From the cell containing the given text, extract its center point as [x, y] coordinate. 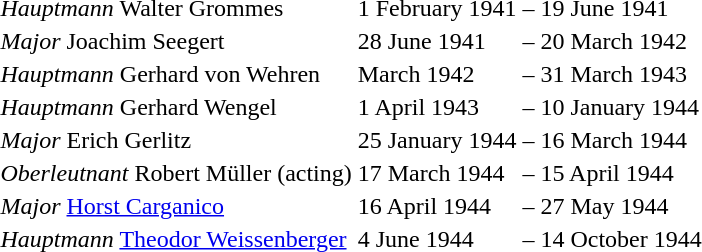
16 April 1944 [437, 206]
1 April 1943 [437, 107]
17 March 1944 [437, 173]
25 January 1944 [437, 140]
March 1942 [437, 74]
28 June 1941 [437, 41]
